Search for the cell housing the specified text and yield its [X, Y] center coordinate. 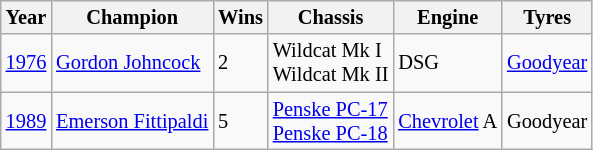
Tyres [547, 17]
Chassis [330, 17]
DSG [448, 63]
Champion [132, 17]
Wildcat Mk I Wildcat Mk II [330, 63]
1976 [26, 63]
Year [26, 17]
Engine [448, 17]
Penske PC-17 Penske PC-18 [330, 121]
Chevrolet A [448, 121]
Emerson Fittipaldi [132, 121]
5 [240, 121]
2 [240, 63]
1989 [26, 121]
Gordon Johncock [132, 63]
Wins [240, 17]
